Provide the [x, y] coordinate of the cell's center where the given text is located.  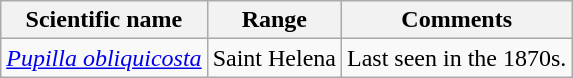
Pupilla obliquicosta [104, 58]
Range [274, 20]
Scientific name [104, 20]
Saint Helena [274, 58]
Comments [457, 20]
Last seen in the 1870s. [457, 58]
